Find where the given text appears and provide that cell's center as (x, y) coordinate. 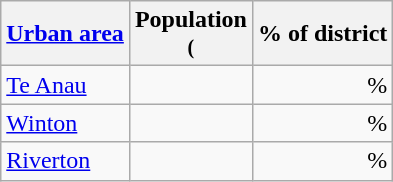
Winton (66, 123)
% of district (322, 34)
Riverton (66, 161)
Population( (190, 34)
Te Anau (66, 85)
Urban area (66, 34)
